Extract the [X, Y] coordinate from the center of the cell holding the provided text.  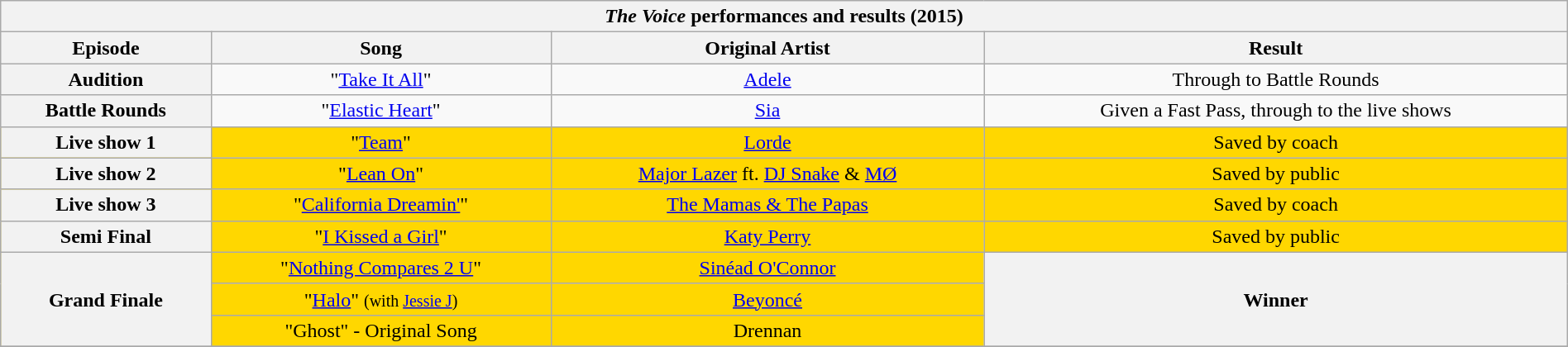
Drennan [767, 330]
Live show 1 [106, 142]
Battle Rounds [106, 111]
Lorde [767, 142]
"California Dreamin'" [380, 205]
The Voice performances and results (2015) [784, 17]
Given a Fast Pass, through to the live shows [1275, 111]
Beyoncé [767, 299]
Episode [106, 48]
Major Lazer ft. DJ Snake & MØ [767, 173]
The Mamas & The Papas [767, 205]
Audition [106, 79]
Live show 3 [106, 205]
Katy Perry [767, 236]
"I Kissed a Girl" [380, 236]
Adele [767, 79]
Sia [767, 111]
"Team" [380, 142]
Sinéad O'Connor [767, 268]
Result [1275, 48]
Winner [1275, 299]
Live show 2 [106, 173]
"Nothing Compares 2 U" [380, 268]
Song [380, 48]
"Halo" (with Jessie J) [380, 299]
"Take It All" [380, 79]
"Lean On" [380, 173]
"Elastic Heart" [380, 111]
Semi Final [106, 236]
Grand Finale [106, 299]
Through to Battle Rounds [1275, 79]
"Ghost" - Original Song [380, 330]
Original Artist [767, 48]
